Return the (x, y) coordinate for the center point of the cell that contains the specified text.  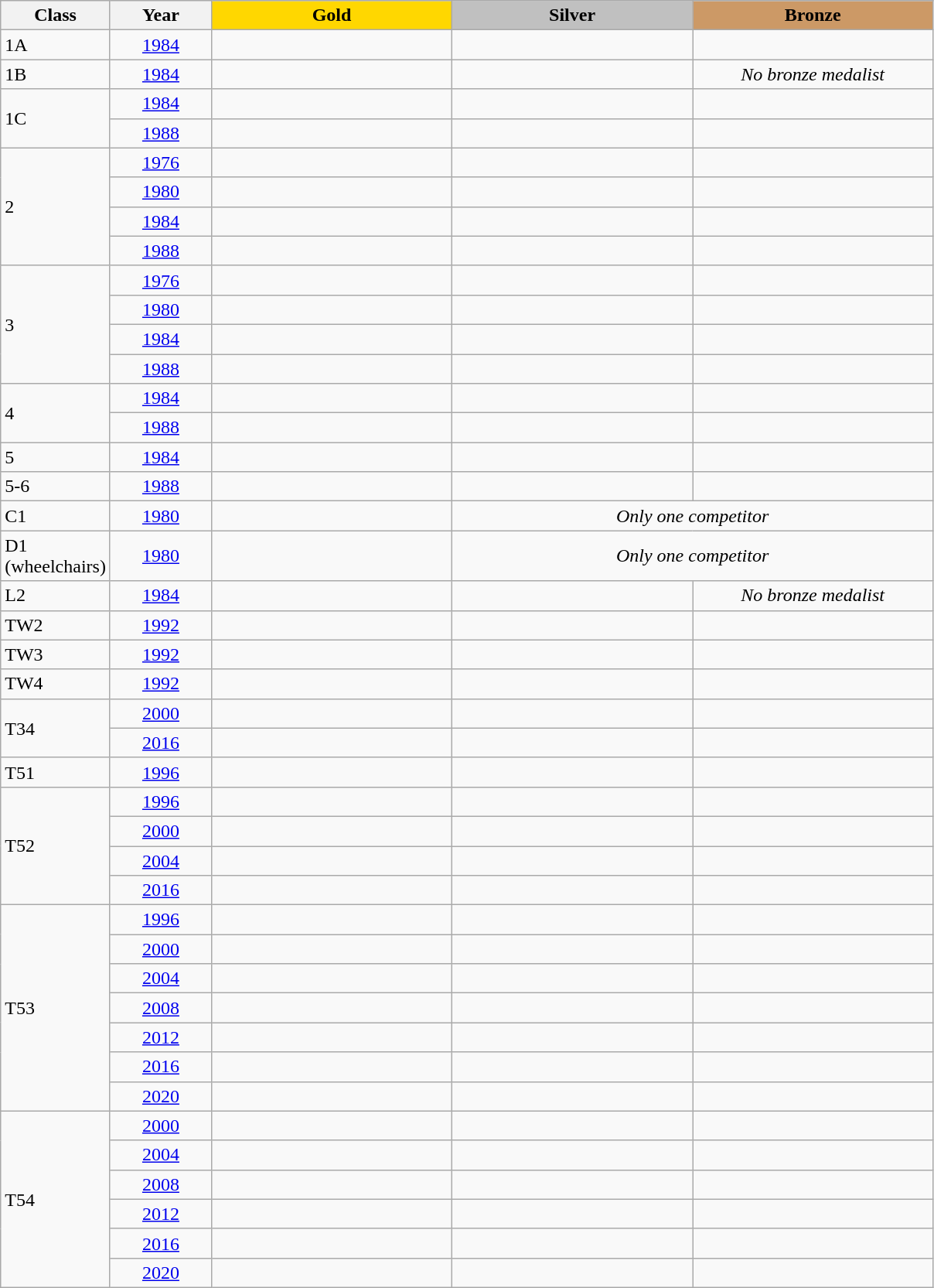
TW4 (56, 684)
3 (56, 324)
Gold (331, 15)
TW2 (56, 625)
Bronze (813, 15)
T54 (56, 1199)
Silver (572, 15)
C1 (56, 516)
L2 (56, 596)
T34 (56, 728)
2 (56, 207)
1C (56, 118)
5-6 (56, 487)
D1 (wheelchairs) (56, 555)
5 (56, 457)
T51 (56, 772)
T52 (56, 846)
Class (56, 15)
1A (56, 45)
Year (161, 15)
TW3 (56, 654)
1B (56, 74)
T53 (56, 1008)
4 (56, 413)
